Capture the cell that displays the provided text and extract its [x, y] central coordinate. 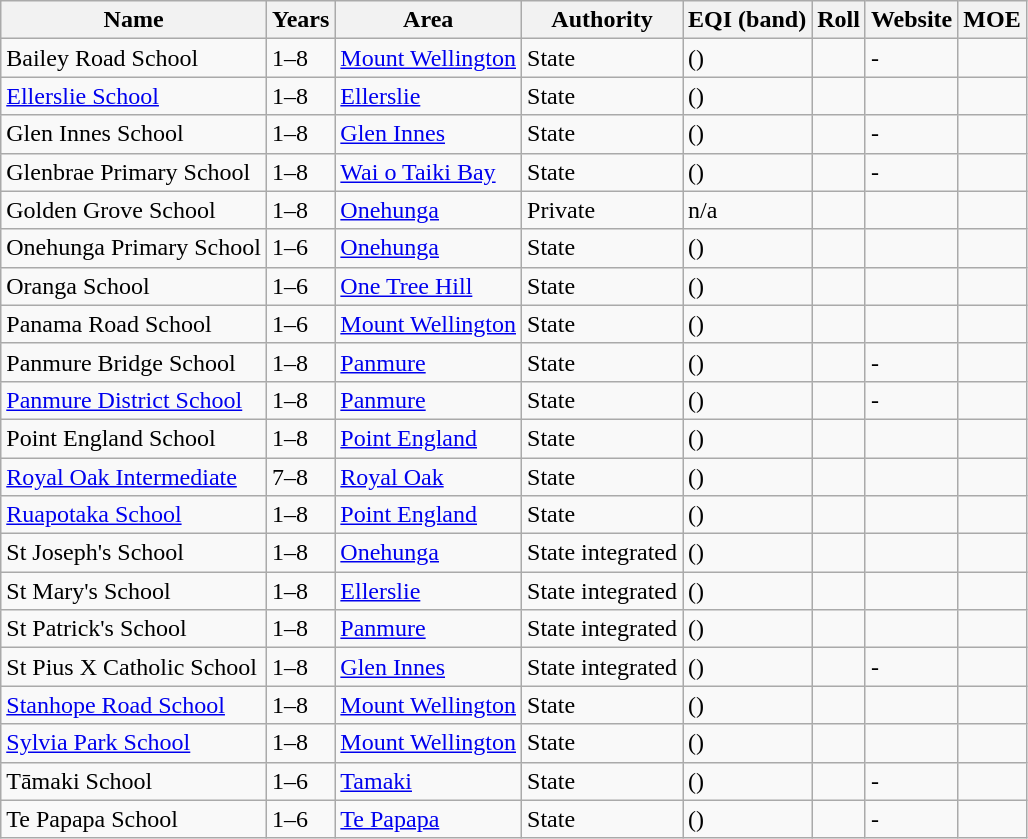
7–8 [300, 477]
Private [602, 210]
Tāmaki School [134, 781]
Years [300, 20]
n/a [748, 210]
Wai o Taiki Bay [428, 172]
Te Papapa School [134, 819]
Sylvia Park School [134, 743]
EQI (band) [748, 20]
Te Papapa [428, 819]
Ruapotaka School [134, 515]
One Tree Hill [428, 286]
Area [428, 20]
Stanhope Road School [134, 705]
Panmure Bridge School [134, 362]
Bailey Road School [134, 58]
Glen Innes School [134, 134]
Golden Grove School [134, 210]
Oranga School [134, 286]
Point England School [134, 438]
Onehunga Primary School [134, 248]
St Mary's School [134, 591]
St Patrick's School [134, 629]
Royal Oak Intermediate [134, 477]
Royal Oak [428, 477]
Tamaki [428, 781]
Authority [602, 20]
Panama Road School [134, 324]
Glenbrae Primary School [134, 172]
Panmure District School [134, 400]
Name [134, 20]
Website [911, 20]
St Pius X Catholic School [134, 667]
MOE [992, 20]
St Joseph's School [134, 553]
Roll [839, 20]
Ellerslie School [134, 96]
